For the text-containing cell, return its midpoint in (x, y) coordinate format. 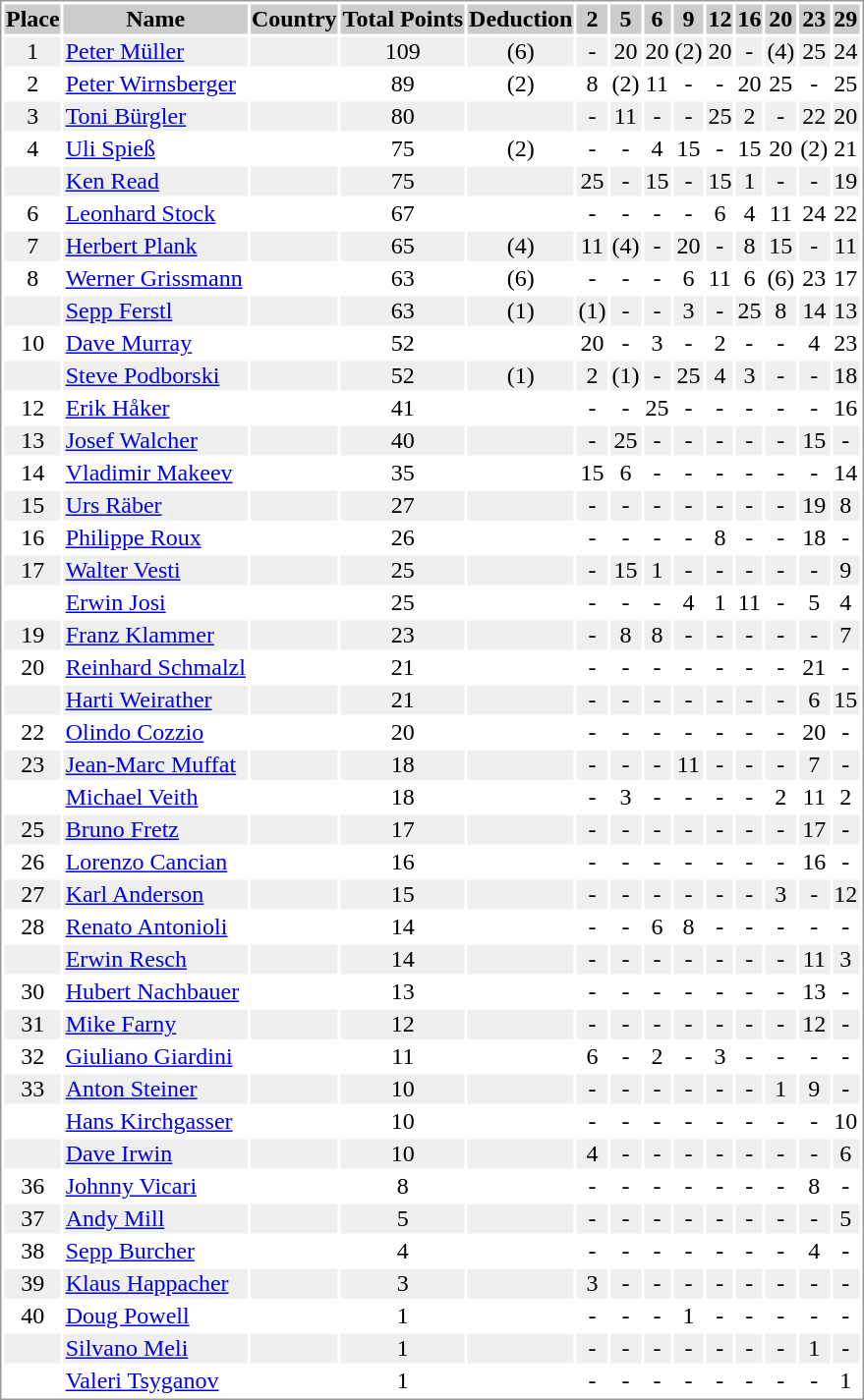
Erik Håker (155, 408)
Michael Veith (155, 797)
Walter Vesti (155, 571)
Silvano Meli (155, 1349)
32 (32, 1056)
Renato Antonioli (155, 926)
Anton Steiner (155, 1090)
Harti Weirather (155, 700)
Steve Podborski (155, 376)
Total Points (403, 19)
Olindo Cozzio (155, 732)
Lorenzo Cancian (155, 862)
Name (155, 19)
41 (403, 408)
37 (32, 1219)
Peter Müller (155, 52)
Andy Mill (155, 1219)
Toni Bürgler (155, 117)
Ken Read (155, 182)
Hans Kirchgasser (155, 1121)
Reinhard Schmalzl (155, 667)
31 (32, 1025)
29 (845, 19)
Klaus Happacher (155, 1284)
89 (403, 84)
Werner Grissmann (155, 278)
Johnny Vicari (155, 1186)
33 (32, 1090)
38 (32, 1251)
Vladimir Makeev (155, 473)
Bruno Fretz (155, 830)
Giuliano Giardini (155, 1056)
28 (32, 926)
67 (403, 213)
Franz Klammer (155, 636)
Herbert Plank (155, 247)
Sepp Burcher (155, 1251)
Hubert Nachbauer (155, 991)
Sepp Ferstl (155, 311)
Josef Walcher (155, 441)
Karl Anderson (155, 895)
35 (403, 473)
Valeri Tsyganov (155, 1380)
109 (403, 52)
39 (32, 1284)
Jean-Marc Muffat (155, 765)
Country (294, 19)
Philippe Roux (155, 537)
Dave Irwin (155, 1154)
36 (32, 1186)
Urs Räber (155, 506)
Erwin Josi (155, 602)
Mike Farny (155, 1025)
80 (403, 117)
Peter Wirnsberger (155, 84)
Erwin Resch (155, 960)
Dave Murray (155, 343)
Doug Powell (155, 1316)
30 (32, 991)
65 (403, 247)
Leonhard Stock (155, 213)
Place (32, 19)
Uli Spieß (155, 148)
Deduction (521, 19)
